Extract the [X, Y] coordinate from the center of the cell holding the provided text.  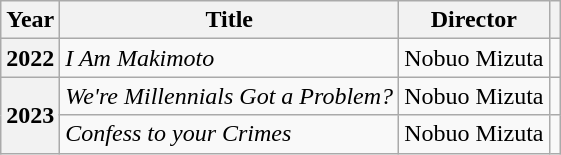
2023 [30, 115]
Year [30, 20]
Director [474, 20]
We're Millennials Got a Problem? [230, 96]
Confess to your Crimes [230, 134]
Title [230, 20]
2022 [30, 58]
I Am Makimoto [230, 58]
